Provide the [x, y] coordinate of the cell's center where the given text is located.  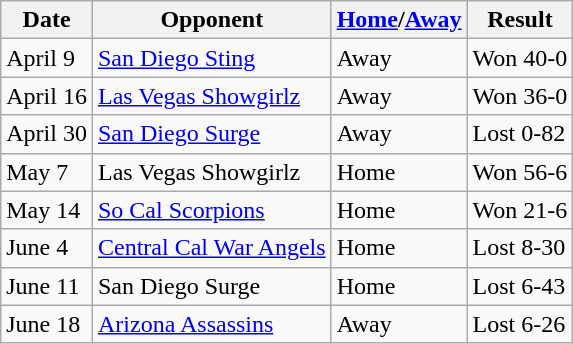
San Diego Sting [212, 58]
Opponent [212, 20]
Date [47, 20]
Won 56-6 [520, 172]
April 30 [47, 134]
Won 36-0 [520, 96]
May 7 [47, 172]
Lost 8-30 [520, 248]
June 11 [47, 286]
Result [520, 20]
June 18 [47, 324]
Won 40-0 [520, 58]
Central Cal War Angels [212, 248]
Home/Away [399, 20]
Arizona Assassins [212, 324]
Lost 6-26 [520, 324]
So Cal Scorpions [212, 210]
May 14 [47, 210]
Lost 0-82 [520, 134]
Won 21-6 [520, 210]
June 4 [47, 248]
Lost 6-43 [520, 286]
April 16 [47, 96]
April 9 [47, 58]
